Output the [x, y] coordinate of the center of the cell containing the given text.  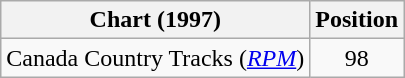
Position [357, 20]
Chart (1997) [156, 20]
Canada Country Tracks (RPM) [156, 58]
98 [357, 58]
